From the cell containing the given text, extract its center point as (X, Y) coordinate. 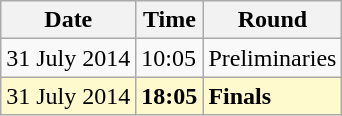
Finals (272, 96)
Time (170, 20)
10:05 (170, 58)
Round (272, 20)
Preliminaries (272, 58)
18:05 (170, 96)
Date (68, 20)
